For the text-containing cell, return its midpoint in (X, Y) coordinate format. 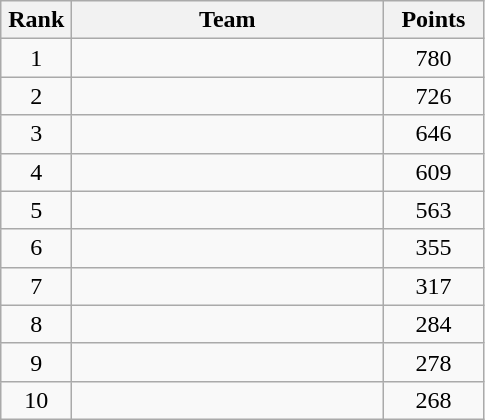
Points (434, 20)
1 (36, 58)
284 (434, 324)
609 (434, 172)
355 (434, 248)
726 (434, 96)
4 (36, 172)
7 (36, 286)
10 (36, 400)
Team (228, 20)
8 (36, 324)
563 (434, 210)
5 (36, 210)
780 (434, 58)
646 (434, 134)
278 (434, 362)
317 (434, 286)
6 (36, 248)
3 (36, 134)
9 (36, 362)
2 (36, 96)
268 (434, 400)
Rank (36, 20)
